Return (x, y) of the center of cell containing provided text 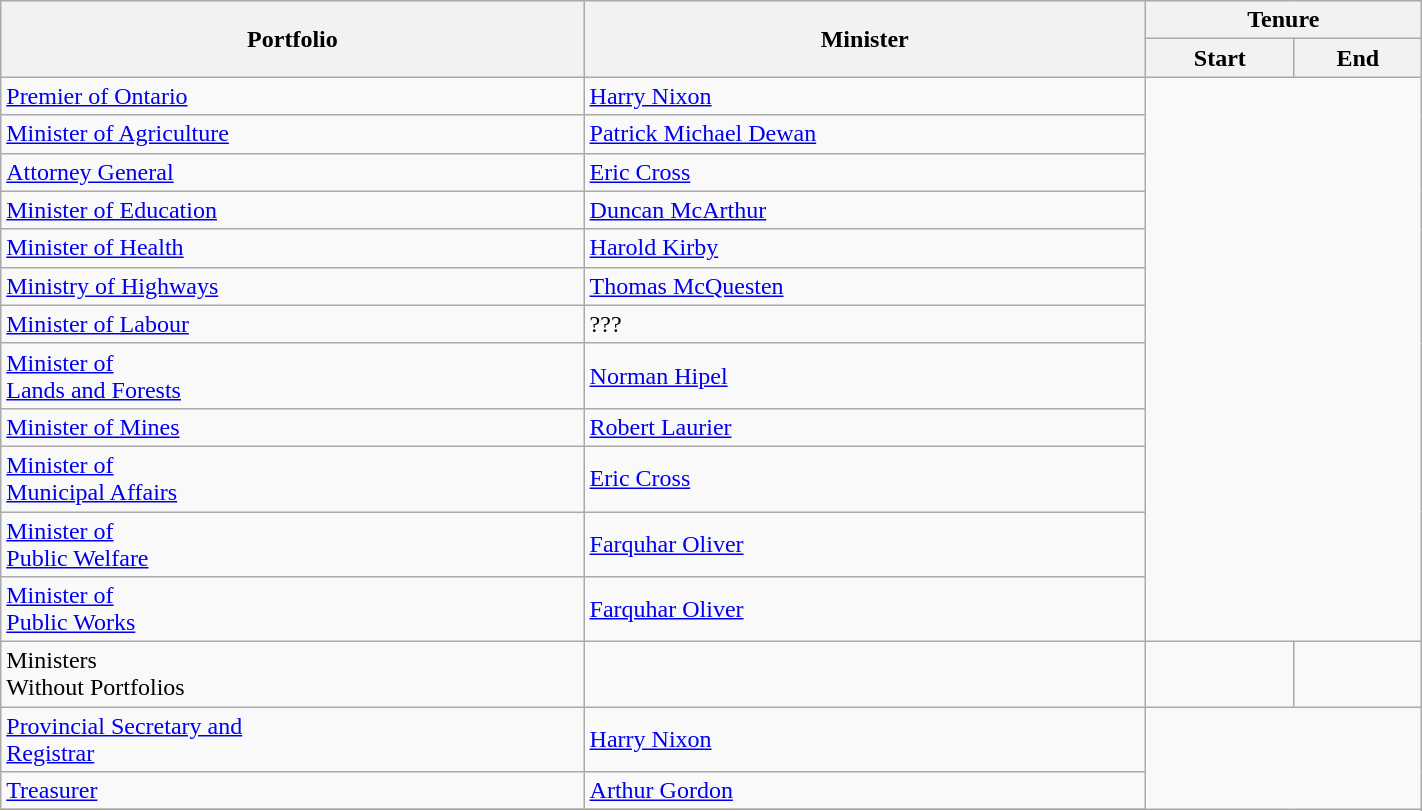
Premier of Ontario (292, 96)
Ministry of Highways (292, 286)
Portfolio (292, 39)
Duncan McArthur (864, 210)
Minister of Public Works (292, 610)
Treasurer (292, 791)
Patrick Michael Dewan (864, 134)
Robert Laurier (864, 427)
??? (864, 324)
Start (1220, 58)
Minister of Municipal Affairs (292, 478)
Minister of Public Welfare (292, 544)
Provincial Secretary and Registrar (292, 740)
Thomas McQuesten (864, 286)
Minister of Mines (292, 427)
Norman Hipel (864, 376)
Arthur Gordon (864, 791)
Minister of Labour (292, 324)
End (1358, 58)
Minister of Health (292, 248)
Minister (864, 39)
Minister of Education (292, 210)
Minister of Agriculture (292, 134)
Ministers Without Portfolios (292, 674)
Harold Kirby (864, 248)
Tenure (1283, 20)
Minister of Lands and Forests (292, 376)
Attorney General (292, 172)
